Find where the given text appears and provide that cell's center as (X, Y) coordinate. 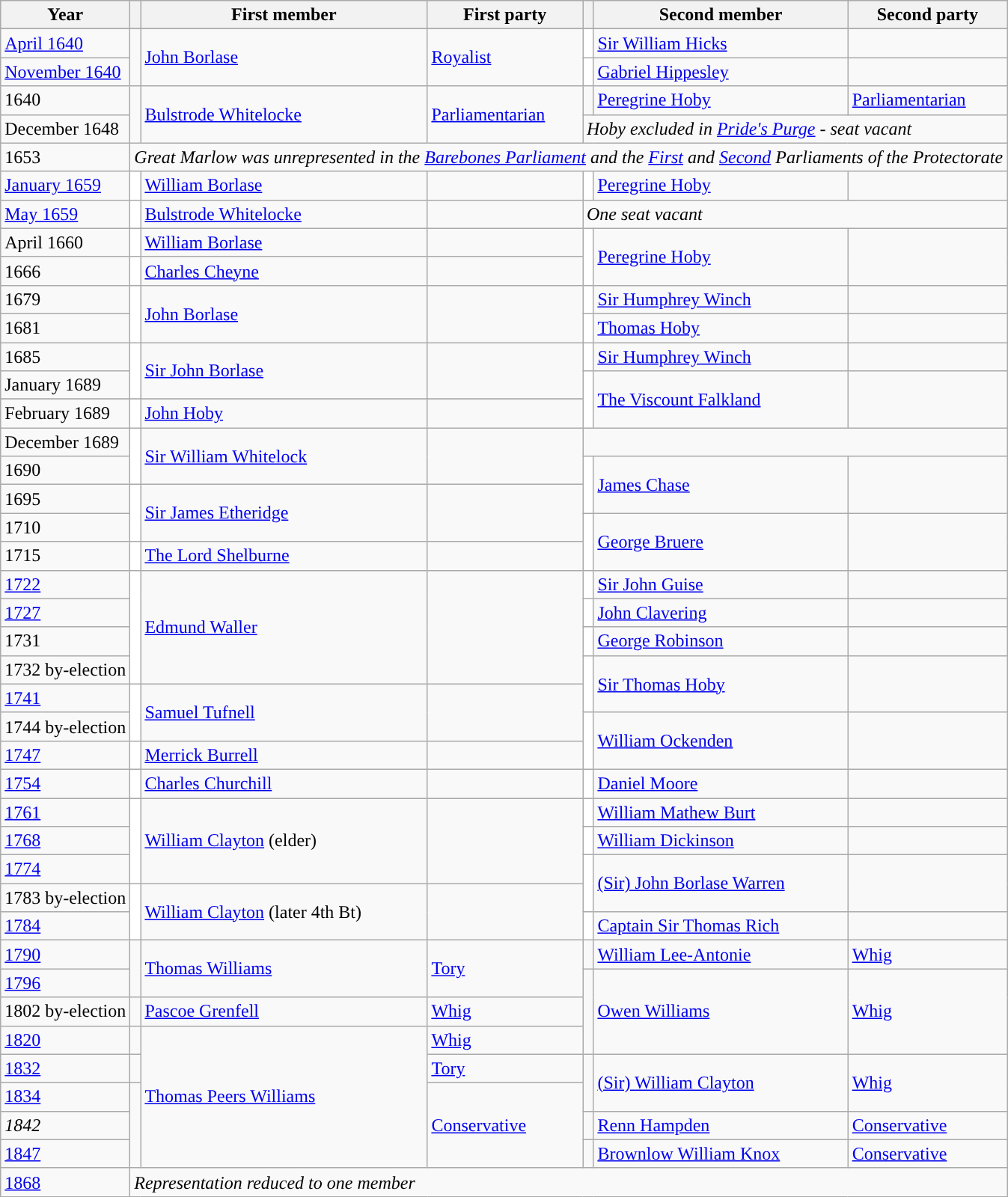
Owen Williams (721, 1011)
1754 (66, 783)
1784 (66, 926)
Year (66, 15)
1868 (66, 1182)
Daniel Moore (721, 783)
John Hoby (284, 414)
1802 by-election (66, 1011)
Merrick Burrell (284, 755)
Edmund Waller (284, 627)
1774 (66, 869)
1727 (66, 613)
1834 (66, 1097)
1695 (66, 499)
William Mathew Burt (721, 812)
Representation reduced to one member (569, 1182)
William Clayton (later 4th Bt) (284, 912)
January 1689 (66, 385)
1744 by-election (66, 726)
1666 (66, 271)
1820 (66, 1040)
First member (284, 15)
1681 (66, 328)
William Dickinson (721, 841)
Charles Churchill (284, 783)
Second party (927, 15)
Gabriel Hippesley (721, 72)
William Clayton (elder) (284, 840)
One seat vacant (795, 214)
Thomas Hoby (721, 328)
Sir William Whitelock (284, 456)
1653 (66, 157)
Hoby excluded in Pride's Purge - seat vacant (795, 129)
The Lord Shelburne (284, 556)
1710 (66, 527)
Charles Cheyne (284, 271)
First party (505, 15)
1768 (66, 841)
1847 (66, 1154)
1715 (66, 556)
1761 (66, 812)
1783 by-election (66, 898)
1842 (66, 1125)
1690 (66, 471)
The Viscount Falkland (721, 399)
George Bruere (721, 542)
April 1640 (66, 43)
George Robinson (721, 641)
Samuel Tufnell (284, 712)
Sir Thomas Hoby (721, 684)
Renn Hampden (721, 1125)
Royalist (505, 58)
1832 (66, 1068)
Brownlow William Knox (721, 1154)
William Ockenden (721, 741)
1685 (66, 357)
Pascoe Grenfell (284, 1011)
Thomas Williams (284, 969)
Thomas Peers Williams (284, 1097)
December 1648 (66, 129)
1731 (66, 641)
1640 (66, 100)
Captain Sir Thomas Rich (721, 926)
1732 by-election (66, 670)
John Clavering (721, 613)
1790 (66, 955)
January 1659 (66, 186)
Sir William Hicks (721, 43)
(Sir) William Clayton (721, 1083)
December 1689 (66, 442)
James Chase (721, 485)
Sir James Etheridge (284, 513)
1722 (66, 584)
1796 (66, 983)
April 1660 (66, 242)
1741 (66, 698)
(Sir) John Borlase Warren (721, 884)
1679 (66, 299)
Sir John Borlase (284, 371)
November 1640 (66, 72)
1747 (66, 755)
Great Marlow was unrepresented in the Barebones Parliament and the First and Second Parliaments of the Protectorate (569, 157)
February 1689 (66, 414)
May 1659 (66, 214)
William Lee-Antonie (721, 955)
Sir John Guise (721, 584)
Second member (721, 15)
